Extract the [x, y] coordinate from the center of the cell holding the provided text.  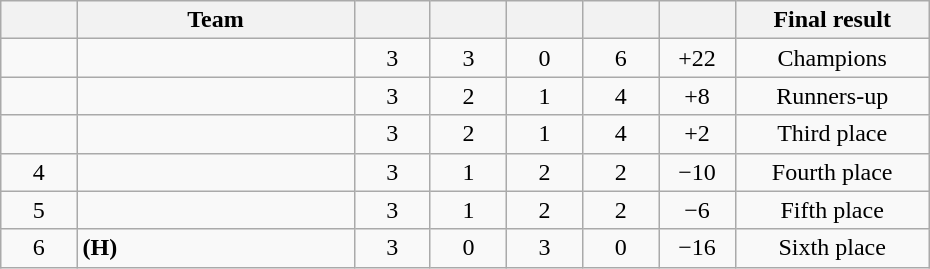
−16 [697, 248]
−6 [697, 210]
−10 [697, 172]
Fifth place [832, 210]
+2 [697, 134]
Third place [832, 134]
5 [39, 210]
Final result [832, 20]
Fourth place [832, 172]
Champions [832, 58]
+8 [697, 96]
+22 [697, 58]
Team [216, 20]
Runners-up [832, 96]
(H) [216, 248]
Sixth place [832, 248]
